Find where the given text appears and provide that cell's center as [X, Y] coordinate. 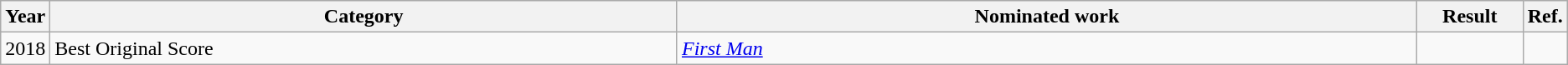
Ref. [1545, 17]
Result [1469, 17]
Best Original Score [364, 48]
Category [364, 17]
First Man [1047, 48]
2018 [25, 48]
Year [25, 17]
Nominated work [1047, 17]
